Return the [x, y] coordinate for the center point of the cell that contains the specified text.  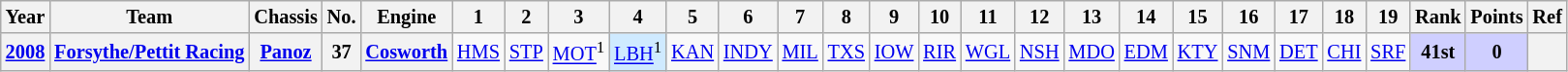
6 [748, 17]
Points [1496, 17]
11 [988, 17]
KTY [1198, 53]
3 [579, 17]
7 [800, 17]
MIL [800, 53]
14 [1147, 17]
17 [1298, 17]
37 [342, 53]
Ref [1548, 17]
5 [692, 17]
8 [846, 17]
STP [527, 53]
INDY [748, 53]
IOW [894, 53]
18 [1344, 17]
MDO [1091, 53]
Year [25, 17]
12 [1039, 17]
Rank [1437, 17]
15 [1198, 17]
LBH1 [637, 53]
EDM [1147, 53]
41st [1437, 53]
Cosworth [407, 53]
No. [342, 17]
KAN [692, 53]
10 [939, 17]
Chassis [285, 17]
2 [527, 17]
SNM [1248, 53]
1 [478, 17]
Team [149, 17]
WGL [988, 53]
16 [1248, 17]
SRF [1388, 53]
DET [1298, 53]
Engine [407, 17]
2008 [25, 53]
Panoz [285, 53]
NSH [1039, 53]
0 [1496, 53]
MOT1 [579, 53]
4 [637, 17]
CHI [1344, 53]
Forsythe/Pettit Racing [149, 53]
19 [1388, 17]
13 [1091, 17]
HMS [478, 53]
9 [894, 17]
RIR [939, 53]
TXS [846, 53]
